Provide the [x, y] coordinate of the cell's center where the given text is located.  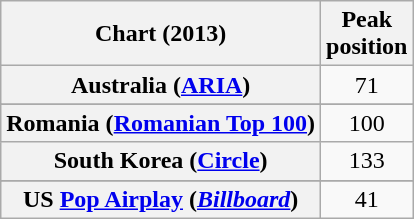
Romania (Romanian Top 100) [161, 123]
133 [367, 161]
US Pop Airplay (Billboard) [161, 199]
South Korea (Circle) [161, 161]
Peakposition [367, 34]
Australia (ARIA) [161, 85]
100 [367, 123]
71 [367, 85]
Chart (2013) [161, 34]
41 [367, 199]
